Return the [x, y] coordinate for the center point of the cell that contains the specified text.  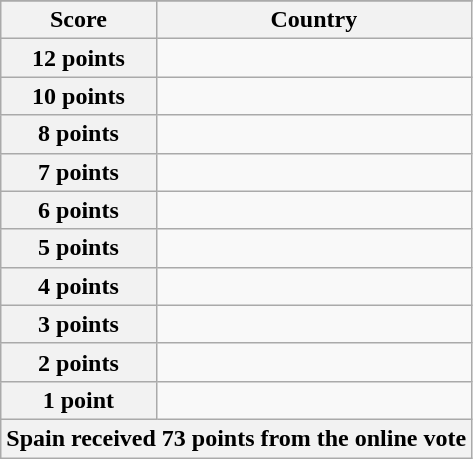
10 points [78, 96]
6 points [78, 210]
8 points [78, 134]
3 points [78, 324]
2 points [78, 362]
12 points [78, 58]
Spain received 73 points from the online vote [236, 438]
4 points [78, 286]
5 points [78, 248]
1 point [78, 400]
7 points [78, 172]
Country [314, 20]
Score [78, 20]
